Output the [x, y] coordinate of the center of the cell containing the given text.  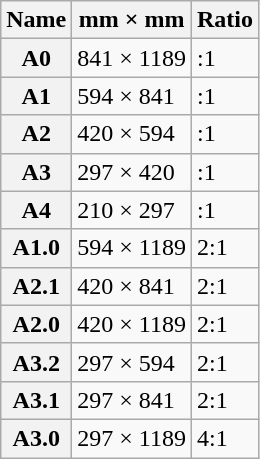
A2.0 [36, 324]
Name [36, 20]
A3.1 [36, 400]
297 × 1189 [132, 438]
594 × 841 [132, 96]
A3.2 [36, 362]
594 × 1189 [132, 248]
A2 [36, 134]
A1 [36, 96]
A3 [36, 172]
4:1 [226, 438]
420 × 594 [132, 134]
A4 [36, 210]
420 × 1189 [132, 324]
A2.1 [36, 286]
420 × 841 [132, 286]
A1.0 [36, 248]
297 × 841 [132, 400]
Ratio [226, 20]
841 × 1189 [132, 58]
297 × 594 [132, 362]
mm × mm [132, 20]
297 × 420 [132, 172]
A3.0 [36, 438]
210 × 297 [132, 210]
A0 [36, 58]
